Detect which cell encompasses the target text, then output its [x, y] center coordinate. 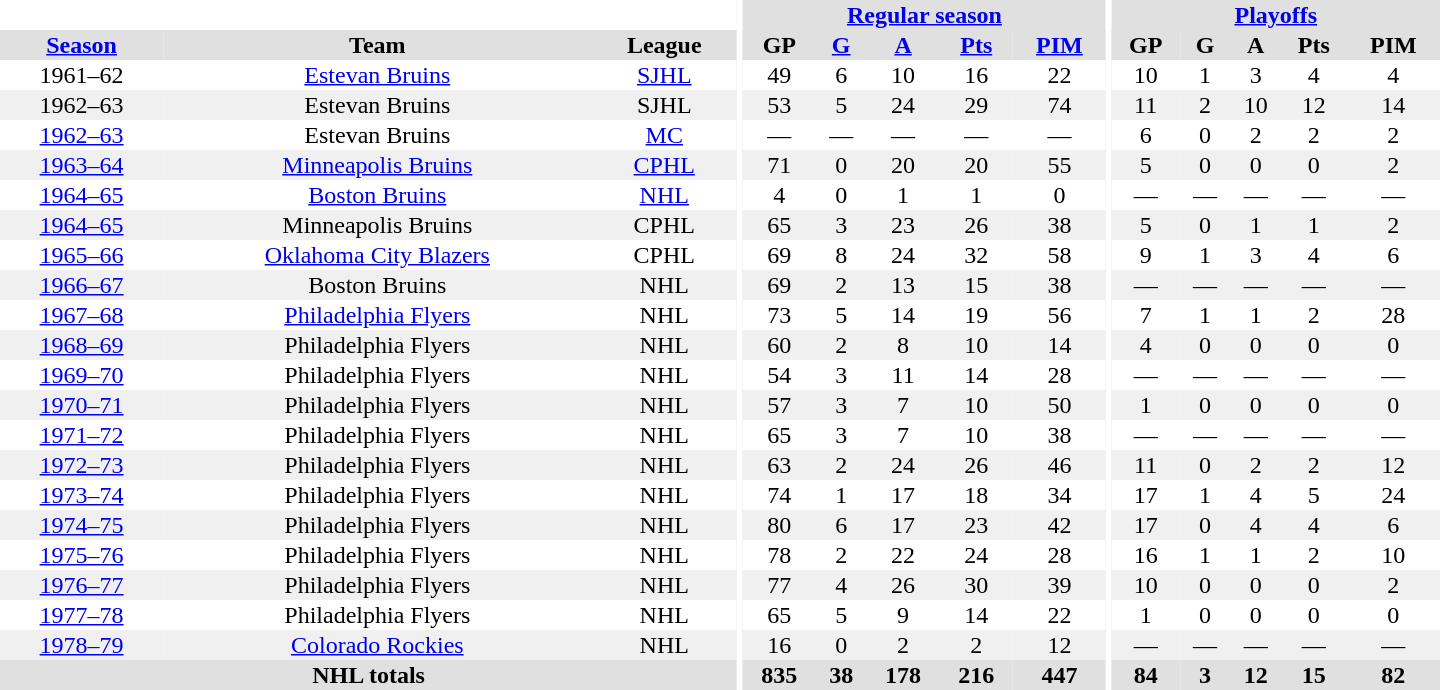
50 [1060, 405]
42 [1060, 525]
55 [1060, 165]
80 [780, 525]
73 [780, 315]
Team [377, 45]
19 [976, 315]
30 [976, 585]
56 [1060, 315]
Regular season [924, 15]
60 [780, 345]
78 [780, 555]
1969–70 [82, 375]
Oklahoma City Blazers [377, 255]
54 [780, 375]
77 [780, 585]
Season [82, 45]
1971–72 [82, 435]
71 [780, 165]
League [664, 45]
1965–66 [82, 255]
1973–74 [82, 495]
49 [780, 75]
1970–71 [82, 405]
34 [1060, 495]
53 [780, 105]
1974–75 [82, 525]
1972–73 [82, 465]
178 [904, 675]
Colorado Rockies [377, 645]
1961–62 [82, 75]
46 [1060, 465]
29 [976, 105]
1966–67 [82, 285]
MC [664, 135]
835 [780, 675]
58 [1060, 255]
447 [1060, 675]
216 [976, 675]
84 [1146, 675]
Playoffs [1276, 15]
1976–77 [82, 585]
1968–69 [82, 345]
1967–68 [82, 315]
39 [1060, 585]
63 [780, 465]
13 [904, 285]
NHL totals [368, 675]
1978–79 [82, 645]
1977–78 [82, 615]
1975–76 [82, 555]
1963–64 [82, 165]
18 [976, 495]
32 [976, 255]
57 [780, 405]
82 [1394, 675]
